Provide the (X, Y) coordinate of the cell's center where the given text is located.  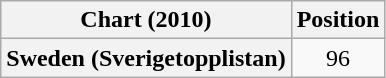
Chart (2010) (146, 20)
96 (338, 58)
Sweden (Sverigetopplistan) (146, 58)
Position (338, 20)
